Identify which cell holds the provided text, then report its (X, Y) central coordinate. 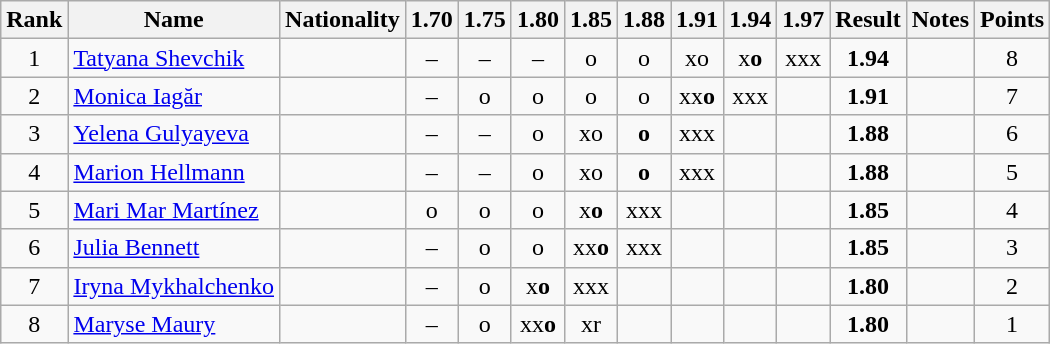
Julia Bennett (174, 248)
Rank (34, 20)
Maryse Maury (174, 324)
Points (1012, 20)
xr (590, 324)
1.97 (804, 20)
Notes (940, 20)
1.70 (432, 20)
Mari Mar Martínez (174, 210)
Iryna Mykhalchenko (174, 286)
Tatyana Shevchik (174, 58)
Monica Iagăr (174, 96)
Name (174, 20)
Result (868, 20)
Nationality (343, 20)
Yelena Gulyayeva (174, 134)
1.75 (484, 20)
Marion Hellmann (174, 172)
